Return [x, y] of the center of cell containing provided text 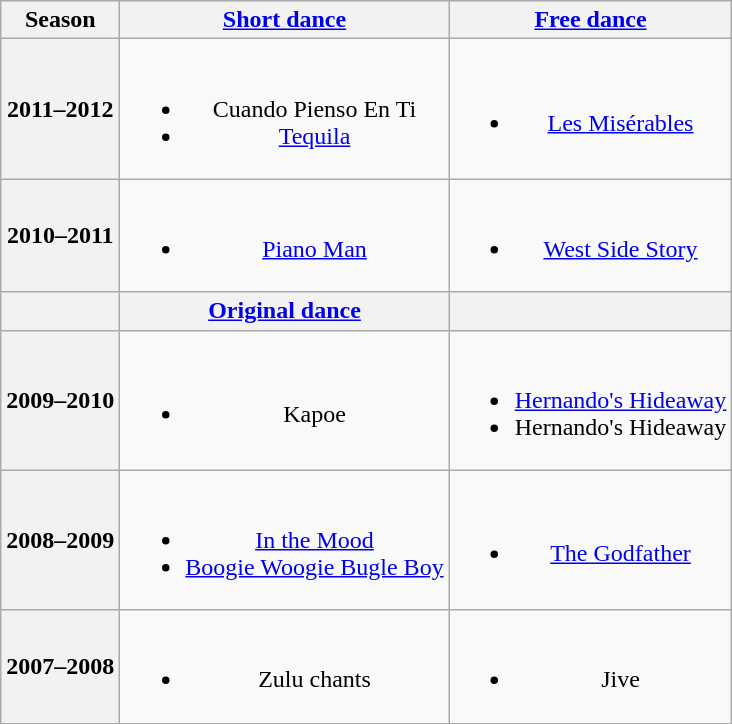
Original dance [284, 311]
2010–2011 [60, 236]
Hernando's Hideaway Hernando's Hideaway [590, 400]
West Side Story [590, 236]
Zulu chants [284, 666]
The Godfather [590, 540]
In the Mood Boogie Woogie Bugle Boy [284, 540]
Jive [590, 666]
Piano Man [284, 236]
Free dance [590, 20]
Les Misérables [590, 109]
Cuando Pienso En Ti Tequila [284, 109]
Kapoe [284, 400]
2011–2012 [60, 109]
Short dance [284, 20]
2009–2010 [60, 400]
2007–2008 [60, 666]
Season [60, 20]
2008–2009 [60, 540]
